Scan for the cell matching the given text and deliver its (x, y) coordinate at center. 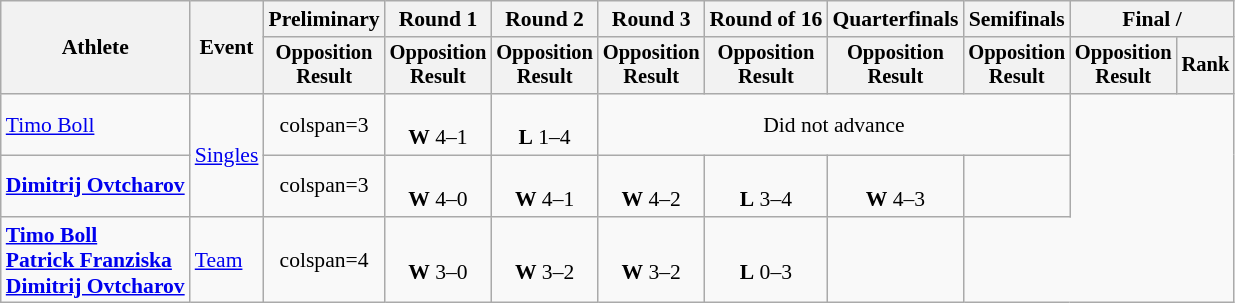
L 1–4 (544, 124)
Athlete (96, 48)
Semifinals (1016, 19)
Event (227, 48)
Round 1 (438, 19)
Round 3 (652, 19)
Final / (1152, 19)
W 4–2 (652, 186)
Round of 16 (766, 19)
Dimitrij Ovtcharov (96, 186)
Round 2 (544, 19)
Singles (227, 155)
Quarterfinals (895, 19)
Preliminary (324, 19)
W 4–0 (438, 186)
L 3–4 (766, 186)
Rank (1206, 66)
W 4–3 (895, 186)
Did not advance (834, 124)
Timo Boll (96, 124)
